Determine the [x, y] coordinate at the center of the cell enclosing the given text.  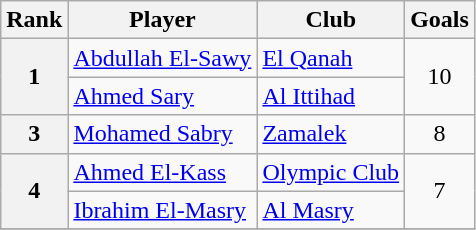
Mohamed Sabry [162, 134]
Rank [34, 20]
8 [440, 134]
Abdullah El-Sawy [162, 58]
1 [34, 77]
Ahmed Sary [162, 96]
Olympic Club [331, 172]
7 [440, 191]
Ahmed El-Kass [162, 172]
Zamalek [331, 134]
10 [440, 77]
Goals [440, 20]
Al Masry [331, 210]
Ibrahim El-Masry [162, 210]
4 [34, 191]
3 [34, 134]
Al Ittihad [331, 96]
Player [162, 20]
El Qanah [331, 58]
Club [331, 20]
